Extract the (x, y) coordinate from the center of the cell holding the provided text.  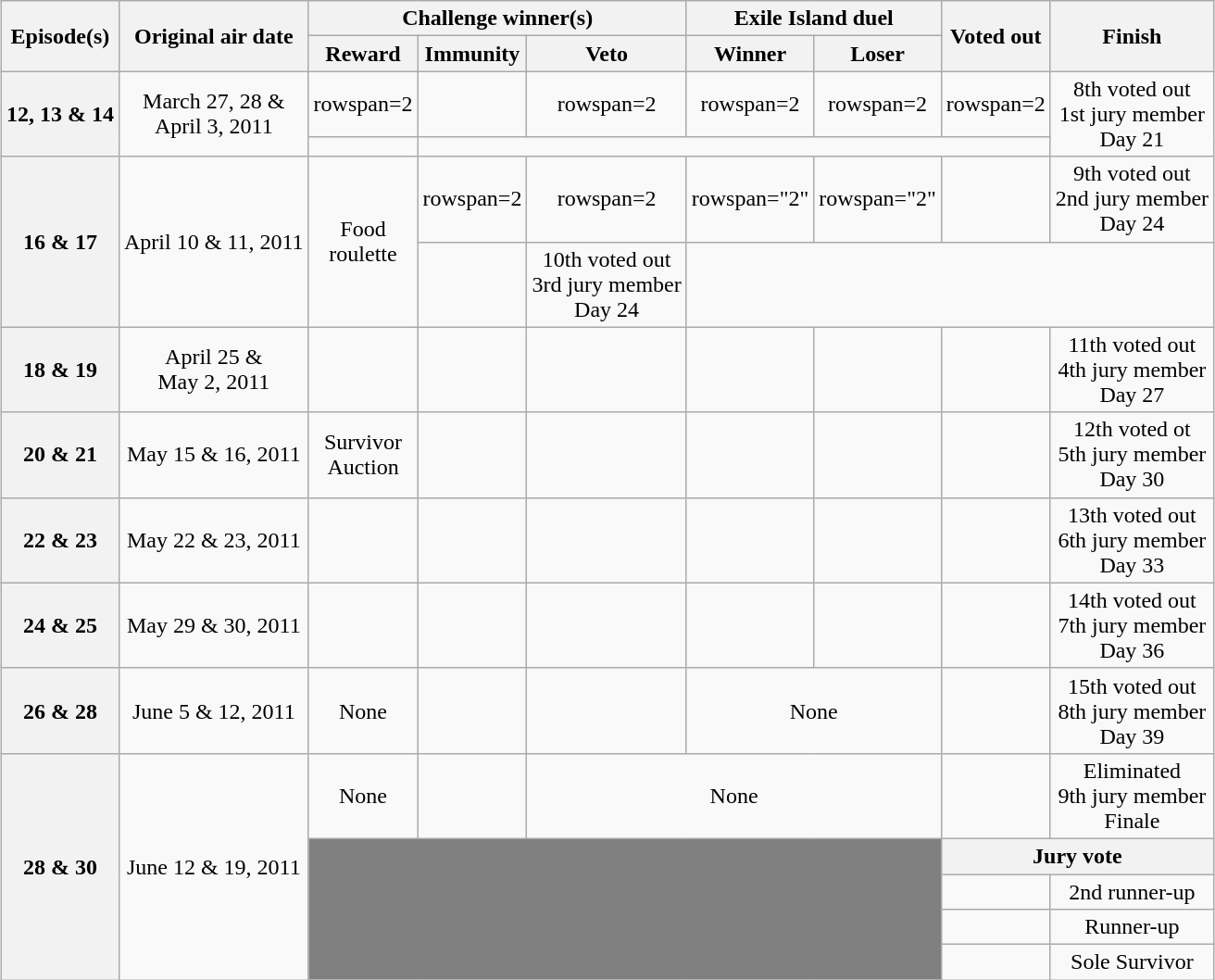
May 22 & 23, 2011 (213, 540)
24 & 25 (59, 625)
Eliminated9th jury memberFinale (1132, 796)
Original air date (213, 36)
April 25 &May 2, 2011 (213, 370)
28 & 30 (59, 866)
26 & 28 (59, 710)
Immunity (472, 54)
11th voted out4th jury memberDay 27 (1132, 370)
June 12 & 19, 2011 (213, 866)
April 10 & 11, 2011 (213, 242)
Loser (878, 54)
2nd runner-up (1132, 892)
8th voted out1st jury memberDay 21 (1132, 114)
Reward (363, 54)
15th voted out8th jury memberDay 39 (1132, 710)
20 & 21 (59, 455)
Jury vote (1077, 856)
22 & 23 (59, 540)
Finish (1132, 36)
Episode(s) (59, 36)
May 15 & 16, 2011 (213, 455)
9th voted out2nd jury memberDay 24 (1132, 199)
Foodroulette (363, 242)
Sole Survivor (1132, 962)
13th voted out6th jury memberDay 33 (1132, 540)
Exile Island duel (813, 19)
March 27, 28 &April 3, 2011 (213, 114)
10th voted out3rd jury memberDay 24 (607, 284)
Runner-up (1132, 927)
Winner (750, 54)
Survivor Auction (363, 455)
Voted out (996, 36)
May 29 & 30, 2011 (213, 625)
12th voted ot5th jury memberDay 30 (1132, 455)
16 & 17 (59, 242)
12, 13 & 14 (59, 114)
18 & 19 (59, 370)
14th voted out7th jury memberDay 36 (1132, 625)
Veto (607, 54)
June 5 & 12, 2011 (213, 710)
Challenge winner(s) (497, 19)
